Detect which cell encompasses the target text, then output its (x, y) center coordinate. 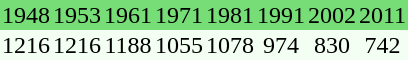
1188 (128, 45)
830 (332, 45)
1961 (128, 15)
1953 (76, 15)
1981 (230, 15)
1991 (280, 15)
2002 (332, 15)
1971 (178, 15)
2011 (382, 15)
1078 (230, 45)
1055 (178, 45)
742 (382, 45)
974 (280, 45)
1948 (26, 15)
